Return the [X, Y] coordinate for the center point of the cell that contains the specified text.  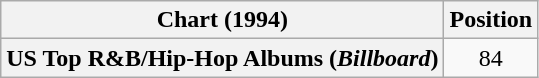
US Top R&B/Hip-Hop Albums (Billboard) [222, 58]
84 [491, 58]
Chart (1994) [222, 20]
Position [491, 20]
